Extract the [X, Y] coordinate from the center of the cell holding the provided text.  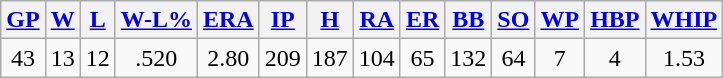
13 [62, 58]
2.80 [228, 58]
W-L% [156, 20]
.520 [156, 58]
L [98, 20]
IP [282, 20]
64 [514, 58]
43 [23, 58]
7 [560, 58]
104 [376, 58]
ERA [228, 20]
1.53 [684, 58]
H [330, 20]
RA [376, 20]
WHIP [684, 20]
4 [615, 58]
SO [514, 20]
BB [468, 20]
65 [422, 58]
W [62, 20]
187 [330, 58]
HBP [615, 20]
132 [468, 58]
12 [98, 58]
ER [422, 20]
209 [282, 58]
GP [23, 20]
WP [560, 20]
